Identify which cell holds the provided text, then report its (x, y) central coordinate. 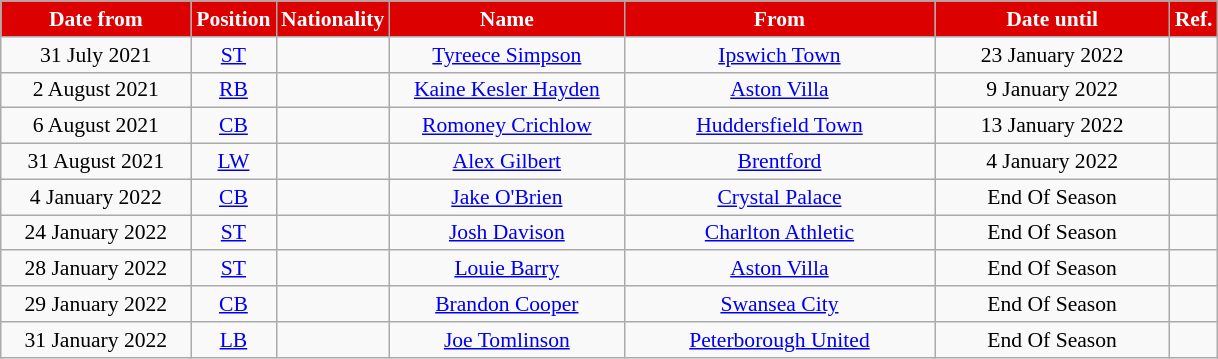
Ref. (1194, 19)
Date from (96, 19)
Nationality (332, 19)
Brentford (779, 162)
13 January 2022 (1052, 126)
Peterborough United (779, 340)
23 January 2022 (1052, 55)
Name (506, 19)
31 January 2022 (96, 340)
LB (234, 340)
LW (234, 162)
9 January 2022 (1052, 90)
Tyreece Simpson (506, 55)
Josh Davison (506, 233)
2 August 2021 (96, 90)
Crystal Palace (779, 197)
31 July 2021 (96, 55)
Swansea City (779, 304)
Alex Gilbert (506, 162)
From (779, 19)
Huddersfield Town (779, 126)
RB (234, 90)
Romoney Crichlow (506, 126)
Ipswich Town (779, 55)
24 January 2022 (96, 233)
Brandon Cooper (506, 304)
Kaine Kesler Hayden (506, 90)
29 January 2022 (96, 304)
Position (234, 19)
Joe Tomlinson (506, 340)
28 January 2022 (96, 269)
Date until (1052, 19)
Charlton Athletic (779, 233)
31 August 2021 (96, 162)
Jake O'Brien (506, 197)
Louie Barry (506, 269)
6 August 2021 (96, 126)
